Output the [X, Y] coordinate of the center of the cell containing the given text.  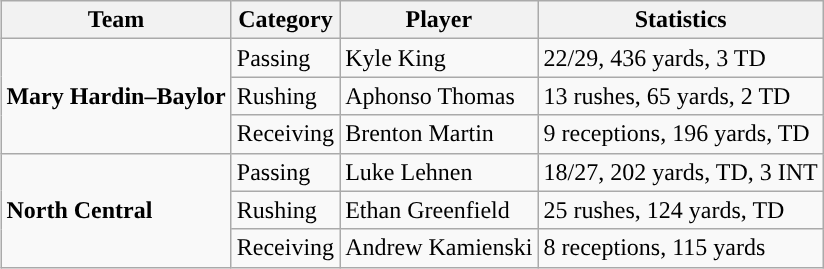
9 receptions, 196 yards, TD [680, 134]
22/29, 436 yards, 3 TD [680, 58]
Team [116, 20]
Category [285, 20]
Player [439, 20]
Mary Hardin–Baylor [116, 96]
18/27, 202 yards, TD, 3 INT [680, 172]
Ethan Greenfield [439, 210]
Kyle King [439, 58]
13 rushes, 65 yards, 2 TD [680, 96]
Andrew Kamienski [439, 248]
Statistics [680, 20]
25 rushes, 124 yards, TD [680, 210]
Luke Lehnen [439, 172]
Brenton Martin [439, 134]
Aphonso Thomas [439, 96]
North Central [116, 210]
8 receptions, 115 yards [680, 248]
